Search for the cell housing the specified text and yield its (X, Y) center coordinate. 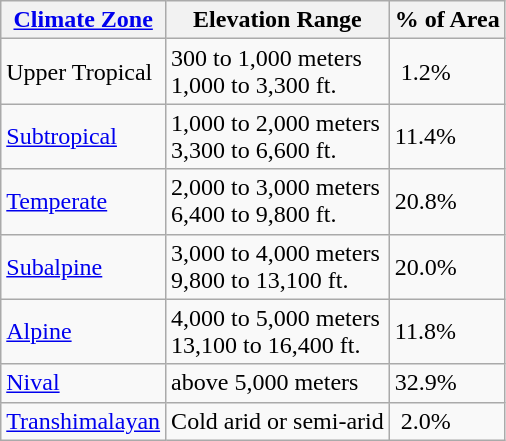
2.0% (447, 421)
Climate Zone (84, 20)
1.2% (447, 72)
Cold arid or semi-arid (278, 421)
Subtropical (84, 136)
32.9% (447, 383)
Temperate (84, 202)
11.8% (447, 332)
Subalpine (84, 266)
Upper Tropical (84, 72)
Alpine (84, 332)
% of Area (447, 20)
300 to 1,000 meters1,000 to 3,300 ft. (278, 72)
2,000 to 3,000 meters6,400 to 9,800 ft. (278, 202)
4,000 to 5,000 meters13,100 to 16,400 ft. (278, 332)
above 5,000 meters (278, 383)
Nival (84, 383)
3,000 to 4,000 meters9,800 to 13,100 ft. (278, 266)
1,000 to 2,000 meters3,300 to 6,600 ft. (278, 136)
Transhimalayan (84, 421)
20.0% (447, 266)
Elevation Range (278, 20)
20.8% (447, 202)
11.4% (447, 136)
